Search for the cell housing the specified text and yield its (x, y) center coordinate. 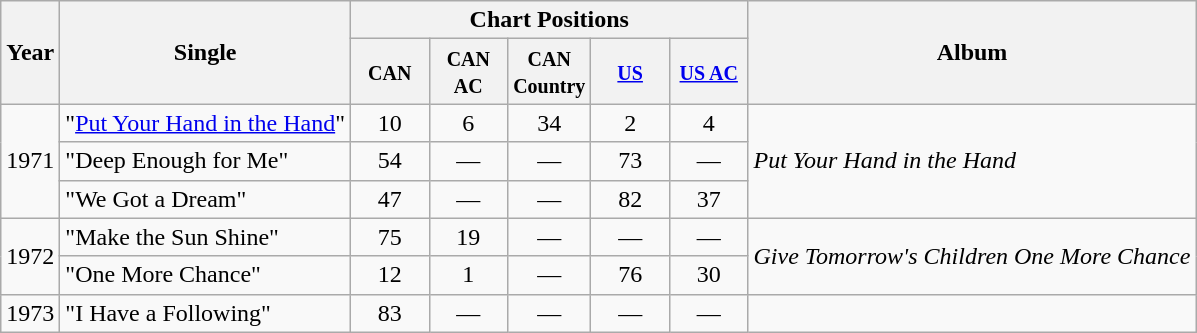
4 (708, 123)
83 (390, 313)
"One More Chance" (206, 275)
19 (468, 237)
76 (630, 275)
54 (390, 161)
75 (390, 237)
US AC (708, 72)
Single (206, 52)
1 (468, 275)
Give Tomorrow's Children One More Chance (972, 256)
1972 (30, 256)
Album (972, 52)
1971 (30, 161)
US (630, 72)
"We Got a Dream" (206, 199)
82 (630, 199)
6 (468, 123)
"Deep Enough for Me" (206, 161)
Year (30, 52)
Chart Positions (549, 20)
CAN (390, 72)
34 (550, 123)
37 (708, 199)
CAN Country (550, 72)
12 (390, 275)
10 (390, 123)
"Put Your Hand in the Hand" (206, 123)
1973 (30, 313)
"Make the Sun Shine" (206, 237)
"I Have a Following" (206, 313)
2 (630, 123)
73 (630, 161)
47 (390, 199)
Put Your Hand in the Hand (972, 161)
30 (708, 275)
CAN AC (468, 72)
